Pinpoint the cell where the given text exists, returning its [X, Y] midpoint coordinate. 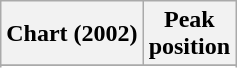
Peakposition [189, 34]
Chart (2002) [72, 34]
